Provide the [x, y] coordinate of the cell's center where the given text is located.  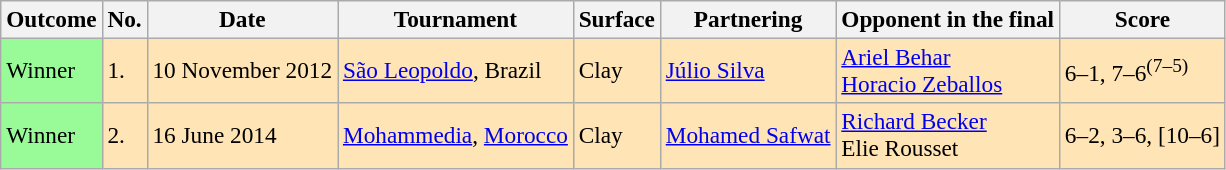
Date [242, 19]
Surface [616, 19]
10 November 2012 [242, 70]
1. [124, 70]
Ariel Behar Horacio Zeballos [948, 70]
Mohammedia, Morocco [456, 136]
2. [124, 136]
Tournament [456, 19]
Score [1142, 19]
16 June 2014 [242, 136]
Outcome [52, 19]
6–1, 7–6(7–5) [1142, 70]
Mohamed Safwat [748, 136]
Opponent in the final [948, 19]
São Leopoldo, Brazil [456, 70]
Partnering [748, 19]
6–2, 3–6, [10–6] [1142, 136]
Richard Becker Elie Rousset [948, 136]
No. [124, 19]
Júlio Silva [748, 70]
